Return [X, Y] of the center of cell containing provided text 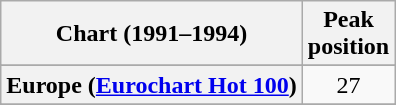
Peakposition [348, 34]
27 [348, 85]
Europe (Eurochart Hot 100) [152, 85]
Chart (1991–1994) [152, 34]
